Pinpoint the cell where the given text exists, returning its [X, Y] midpoint coordinate. 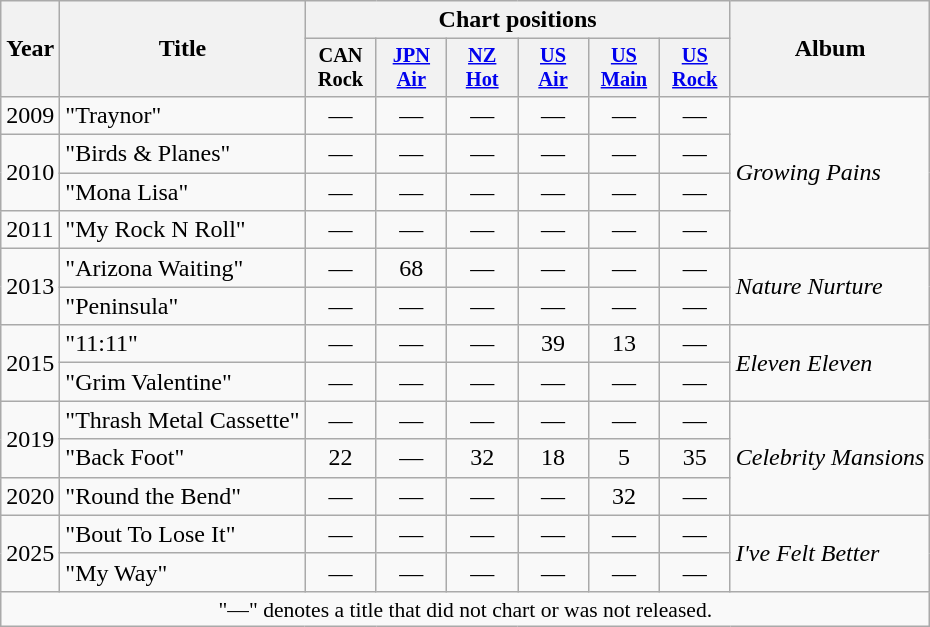
Chart positions [518, 20]
"Birds & Planes" [182, 154]
"Grim Valentine" [182, 382]
2015 [30, 363]
5 [624, 458]
2025 [30, 553]
"Back Foot" [182, 458]
"My Way" [182, 572]
2010 [30, 173]
"My Rock N Roll" [182, 230]
"Traynor" [182, 115]
Year [30, 49]
2019 [30, 439]
Album [830, 49]
"—" denotes a title that did not chart or was not released. [466, 609]
USRock [694, 68]
2013 [30, 287]
Eleven Eleven [830, 363]
Title [182, 49]
68 [412, 268]
2011 [30, 230]
CANRock [340, 68]
22 [340, 458]
"Mona Lisa" [182, 192]
Growing Pains [830, 172]
35 [694, 458]
JPNAir [412, 68]
2009 [30, 115]
39 [554, 344]
13 [624, 344]
"Bout To Lose It" [182, 534]
Nature Nurture [830, 287]
USMain [624, 68]
"Peninsula" [182, 306]
18 [554, 458]
Celebrity Mansions [830, 458]
US Air [554, 68]
I've Felt Better [830, 553]
"Arizona Waiting" [182, 268]
NZHot [482, 68]
2020 [30, 496]
"Round the Bend" [182, 496]
"11:11" [182, 344]
"Thrash Metal Cassette" [182, 420]
